Return the (X, Y) coordinate for the center point of the cell that contains the specified text.  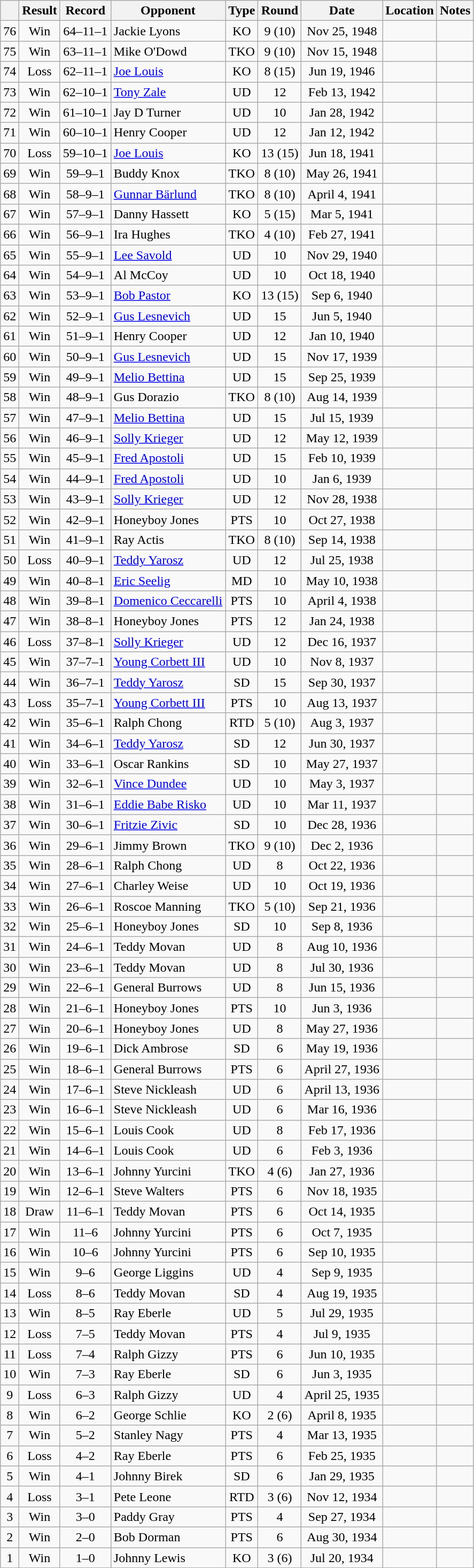
Date (342, 11)
47 (10, 621)
Nov 17, 1939 (342, 357)
41 (10, 743)
26 (10, 1049)
Oct 7, 1935 (342, 1232)
April 25, 1935 (342, 1395)
40–9–1 (86, 560)
Round (280, 11)
35 (10, 865)
Al McCoy (168, 275)
63–11–1 (86, 51)
3–1 (86, 1496)
55 (10, 458)
May 3, 1937 (342, 784)
6–3 (86, 1395)
8 (15) (280, 72)
Nov 18, 1935 (342, 1191)
44 (10, 682)
MD (242, 580)
Sep 9, 1935 (342, 1273)
21–6–1 (86, 1008)
Bob Dorman (168, 1537)
Nov 8, 1937 (342, 662)
25–6–1 (86, 927)
30 (10, 967)
37 (10, 825)
Johnny Lewis (168, 1558)
4 (6) (280, 1171)
6–2 (86, 1415)
April 8, 1935 (342, 1415)
3–0 (86, 1517)
Opponent (168, 11)
April 13, 1936 (342, 1089)
7–3 (86, 1374)
46–9–1 (86, 438)
Eric Seelig (168, 580)
57–9–1 (86, 214)
Nov 29, 1940 (342, 255)
40 (10, 764)
Jun 19, 1946 (342, 72)
Aug 19, 1935 (342, 1293)
Mar 13, 1935 (342, 1435)
54 (10, 479)
3 (10, 1517)
31 (10, 947)
52–9–1 (86, 316)
27–6–1 (86, 886)
20–6–1 (86, 1028)
Aug 14, 1939 (342, 397)
64–11–1 (86, 31)
Jul 30, 1936 (342, 967)
7–5 (86, 1334)
Mar 5, 1941 (342, 214)
Aug 10, 1936 (342, 947)
Sep 27, 1934 (342, 1517)
15–6–1 (86, 1130)
17–6–1 (86, 1089)
Jan 12, 1942 (342, 133)
24–6–1 (86, 947)
23 (10, 1110)
Jun 15, 1936 (342, 988)
56 (10, 438)
33 (10, 906)
Feb 3, 1936 (342, 1150)
2–0 (86, 1537)
Feb 17, 1936 (342, 1130)
35–6–1 (86, 723)
Jun 3, 1935 (342, 1374)
44–9–1 (86, 479)
George Schlie (168, 1415)
Dick Ambrose (168, 1049)
62 (10, 316)
14–6–1 (86, 1150)
Jackie Lyons (168, 31)
Jul 25, 1938 (342, 560)
20 (10, 1171)
Draw (40, 1211)
22 (10, 1130)
43 (10, 703)
Ray Actis (168, 540)
7 (10, 1435)
Jun 10, 1935 (342, 1354)
1–0 (86, 1558)
45 (10, 662)
Jimmy Brown (168, 845)
April 27, 1936 (342, 1069)
60–10–1 (86, 133)
April 4, 1941 (342, 194)
51–9–1 (86, 336)
Oct 14, 1935 (342, 1211)
George Liggins (168, 1273)
Eddie Babe Risko (168, 804)
Oct 27, 1938 (342, 519)
Jay D Turner (168, 112)
48 (10, 601)
45–9–1 (86, 458)
42–9–1 (86, 519)
54–9–1 (86, 275)
Jan 27, 1936 (342, 1171)
5 (15) (280, 214)
8–6 (86, 1293)
62–10–1 (86, 92)
Steve Walters (168, 1191)
13 (10, 1313)
39–8–1 (86, 601)
36 (10, 845)
40–8–1 (86, 580)
Feb 10, 1939 (342, 458)
63 (10, 296)
12–6–1 (86, 1191)
58–9–1 (86, 194)
11–6–1 (86, 1211)
53 (10, 499)
72 (10, 112)
47–9–1 (86, 418)
Johnny Birek (168, 1476)
43–9–1 (86, 499)
14 (10, 1293)
42 (10, 723)
Result (40, 11)
Aug 13, 1937 (342, 703)
Sep 6, 1940 (342, 296)
26–6–1 (86, 906)
49 (10, 580)
Jul 20, 1934 (342, 1558)
Jan 28, 1942 (342, 112)
Location (410, 11)
Sep 8, 1936 (342, 927)
4 (10) (280, 234)
29–6–1 (86, 845)
Nov 15, 1948 (342, 51)
73 (10, 92)
66 (10, 234)
50 (10, 560)
4–1 (86, 1476)
Oscar Rankins (168, 764)
Feb 27, 1941 (342, 234)
62–11–1 (86, 72)
Sep 10, 1935 (342, 1252)
32 (10, 927)
7–4 (86, 1354)
April 4, 1938 (342, 601)
8–5 (86, 1313)
Dec 2, 1936 (342, 845)
Oct 19, 1936 (342, 886)
Jul 29, 1935 (342, 1313)
30–6–1 (86, 825)
52 (10, 519)
32–6–1 (86, 784)
May 27, 1937 (342, 764)
65 (10, 255)
75 (10, 51)
28 (10, 1008)
49–9–1 (86, 377)
Jul 9, 1935 (342, 1334)
Jun 18, 1941 (342, 153)
21 (10, 1150)
18 (10, 1211)
16 (10, 1252)
2 (10, 1537)
9 (10, 1395)
Pete Leone (168, 1496)
71 (10, 133)
Sep 14, 1938 (342, 540)
Feb 13, 1942 (342, 92)
55–9–1 (86, 255)
74 (10, 72)
50–9–1 (86, 357)
Fritzie Zivic (168, 825)
16–6–1 (86, 1110)
Aug 3, 1937 (342, 723)
Dec 16, 1937 (342, 642)
31–6–1 (86, 804)
38 (10, 804)
Jan 29, 1935 (342, 1476)
9–6 (86, 1273)
May 26, 1941 (342, 173)
Buddy Knox (168, 173)
Type (242, 11)
22–6–1 (86, 988)
Oct 22, 1936 (342, 865)
37–8–1 (86, 642)
59–9–1 (86, 173)
34–6–1 (86, 743)
1 (10, 1558)
Sep 30, 1937 (342, 682)
Dec 28, 1936 (342, 825)
Sep 25, 1939 (342, 377)
May 27, 1936 (342, 1028)
Charley Weise (168, 886)
Vince Dundee (168, 784)
Tony Zale (168, 92)
69 (10, 173)
70 (10, 153)
59 (10, 377)
5–2 (86, 1435)
61–10–1 (86, 112)
68 (10, 194)
36–7–1 (86, 682)
May 10, 1938 (342, 580)
Lee Savold (168, 255)
Domenico Ceccarelli (168, 601)
10–6 (86, 1252)
24 (10, 1089)
28–6–1 (86, 865)
4–2 (86, 1456)
Mar 16, 1936 (342, 1110)
46 (10, 642)
Record (86, 11)
Danny Hassett (168, 214)
Gus Dorazio (168, 397)
Nov 28, 1938 (342, 499)
18–6–1 (86, 1069)
Nov 25, 1948 (342, 31)
11–6 (86, 1232)
17 (10, 1232)
Stanley Nagy (168, 1435)
Jun 3, 1936 (342, 1008)
Notes (455, 11)
34 (10, 886)
Jan 10, 1940 (342, 336)
2 (6) (280, 1415)
29 (10, 988)
19–6–1 (86, 1049)
58 (10, 397)
57 (10, 418)
Nov 12, 1934 (342, 1496)
Jun 30, 1937 (342, 743)
Mar 11, 1937 (342, 804)
35–7–1 (86, 703)
Ira Hughes (168, 234)
37–7–1 (86, 662)
Sep 21, 1936 (342, 906)
64 (10, 275)
Paddy Gray (168, 1517)
May 12, 1939 (342, 438)
Gunnar Bärlund (168, 194)
13–6–1 (86, 1171)
25 (10, 1069)
38–8–1 (86, 621)
Oct 18, 1940 (342, 275)
27 (10, 1028)
11 (10, 1354)
48–9–1 (86, 397)
Jan 6, 1939 (342, 479)
39 (10, 784)
Jan 24, 1938 (342, 621)
23–6–1 (86, 967)
61 (10, 336)
33–6–1 (86, 764)
41–9–1 (86, 540)
19 (10, 1191)
Aug 30, 1934 (342, 1537)
Jul 15, 1939 (342, 418)
51 (10, 540)
May 19, 1936 (342, 1049)
59–10–1 (86, 153)
Jun 5, 1940 (342, 316)
56–9–1 (86, 234)
Feb 25, 1935 (342, 1456)
Bob Pastor (168, 296)
Mike O'Dowd (168, 51)
67 (10, 214)
53–9–1 (86, 296)
60 (10, 357)
76 (10, 31)
Roscoe Manning (168, 906)
